Pinpoint the cell where the given text exists, returning its [X, Y] midpoint coordinate. 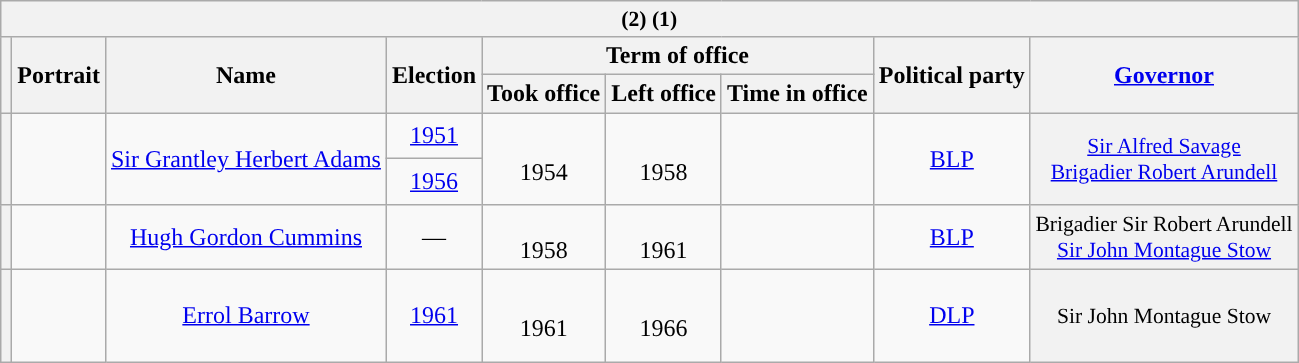
— [434, 238]
Political party [952, 74]
(2) (1) [650, 19]
Portrait [59, 74]
Sir Alfred SavageBrigadier Robert Arundell [1164, 158]
Took office [544, 93]
1951 [434, 135]
DLP [952, 316]
1966 [664, 316]
Left office [664, 93]
Name [246, 74]
Election [434, 74]
Term of office [678, 55]
Brigadier Sir Robert ArundellSir John Montague Stow [1164, 238]
Hugh Gordon Cummins [246, 238]
Errol Barrow [246, 316]
1954 [544, 158]
Sir Grantley Herbert Adams [246, 158]
Sir John Montague Stow [1164, 316]
Governor [1164, 74]
1956 [434, 182]
Time in office [797, 93]
